Output the [X, Y] coordinate of the center of the cell containing the given text.  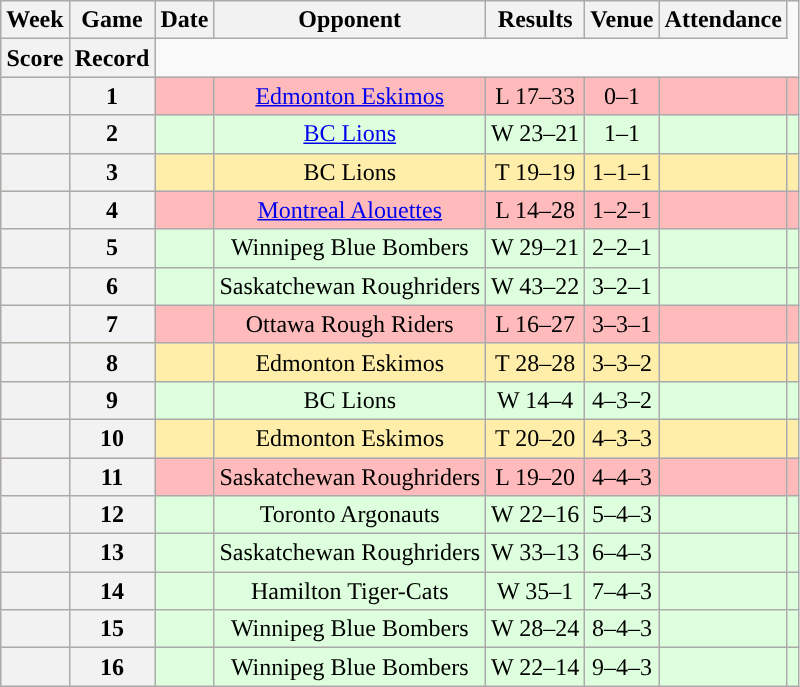
L 19–20 [536, 477]
Date [184, 20]
T 20–20 [536, 438]
1 [112, 96]
W 43–22 [536, 286]
Results [536, 20]
6–4–3 [622, 553]
4–3–3 [622, 438]
W 29–21 [536, 248]
Opponent [350, 20]
Record [112, 58]
Ottawa Rough Riders [350, 324]
13 [112, 553]
L 14–28 [536, 210]
T 19–19 [536, 172]
W 35–1 [536, 591]
5 [112, 248]
W 28–24 [536, 629]
10 [112, 438]
4 [112, 210]
1–1–1 [622, 172]
W 22–16 [536, 515]
L 17–33 [536, 96]
7 [112, 324]
3–2–1 [622, 286]
5–4–3 [622, 515]
3–3–1 [622, 324]
1–1 [622, 134]
3 [112, 172]
11 [112, 477]
Game [112, 20]
14 [112, 591]
W 23–21 [536, 134]
4–3–2 [622, 400]
4–4–3 [622, 477]
Week [35, 20]
Venue [622, 20]
W 33–13 [536, 553]
Toronto Argonauts [350, 515]
6 [112, 286]
2–2–1 [622, 248]
12 [112, 515]
W 14–4 [536, 400]
Hamilton Tiger-Cats [350, 591]
Score [35, 58]
0–1 [622, 96]
Montreal Alouettes [350, 210]
16 [112, 667]
Attendance [723, 20]
9 [112, 400]
W 22–14 [536, 667]
15 [112, 629]
L 16–27 [536, 324]
2 [112, 134]
9–4–3 [622, 667]
8 [112, 362]
T 28–28 [536, 362]
7–4–3 [622, 591]
3–3–2 [622, 362]
8–4–3 [622, 629]
1–2–1 [622, 210]
